Identify which cell holds the provided text, then report its (X, Y) central coordinate. 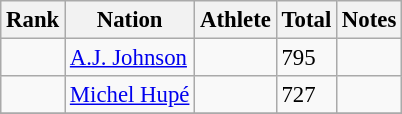
Michel Hupé (130, 95)
Notes (370, 20)
A.J. Johnson (130, 58)
727 (306, 95)
Rank (33, 20)
795 (306, 58)
Athlete (236, 20)
Total (306, 20)
Nation (130, 20)
